Provide the [X, Y] coordinate of the cell's center where the given text is located.  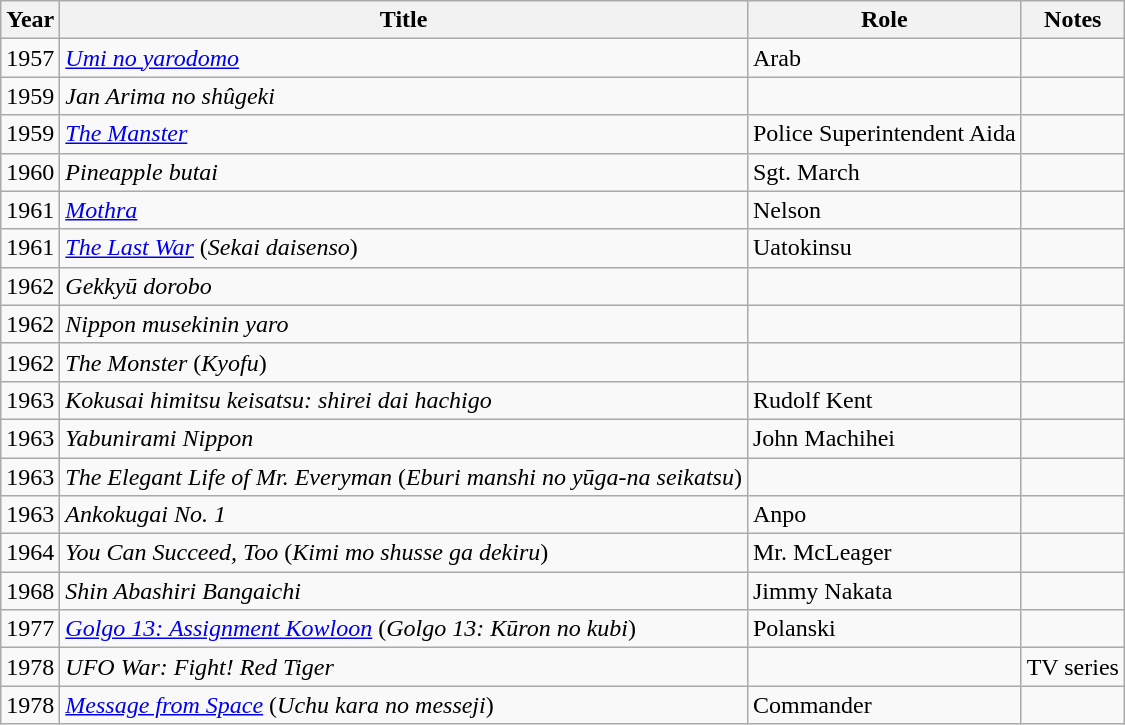
Gekkyū dorobo [404, 286]
Uatokinsu [884, 248]
Pineapple butai [404, 172]
Sgt. March [884, 172]
The Last War (Sekai daisenso) [404, 248]
Title [404, 20]
Jimmy Nakata [884, 591]
Nelson [884, 210]
Golgo 13: Assignment Kowloon (Golgo 13: Kūron no kubi) [404, 629]
Anpo [884, 515]
Nippon musekinin yaro [404, 324]
1977 [30, 629]
Ankokugai No. 1 [404, 515]
You Can Succeed, Too (Kimi mo shusse ga dekiru) [404, 553]
Jan Arima no shûgeki [404, 96]
Mr. McLeager [884, 553]
The Elegant Life of Mr. Everyman (Eburi manshi no yūga-na seikatsu) [404, 477]
UFO War: Fight! Red Tiger [404, 667]
1960 [30, 172]
The Monster (Kyofu) [404, 362]
Role [884, 20]
The Manster [404, 134]
Mothra [404, 210]
John Machihei [884, 438]
1964 [30, 553]
TV series [1072, 667]
Police Superintendent Aida [884, 134]
Year [30, 20]
Umi no yarodomo [404, 58]
Shin Abashiri Bangaichi [404, 591]
Kokusai himitsu keisatsu: shirei dai hachigo [404, 400]
Polanski [884, 629]
Message from Space (Uchu kara no messeji) [404, 705]
Rudolf Kent [884, 400]
1957 [30, 58]
Arab [884, 58]
Notes [1072, 20]
Commander [884, 705]
1968 [30, 591]
Yabunirami Nippon [404, 438]
